Search for the cell housing the specified text and yield its [x, y] center coordinate. 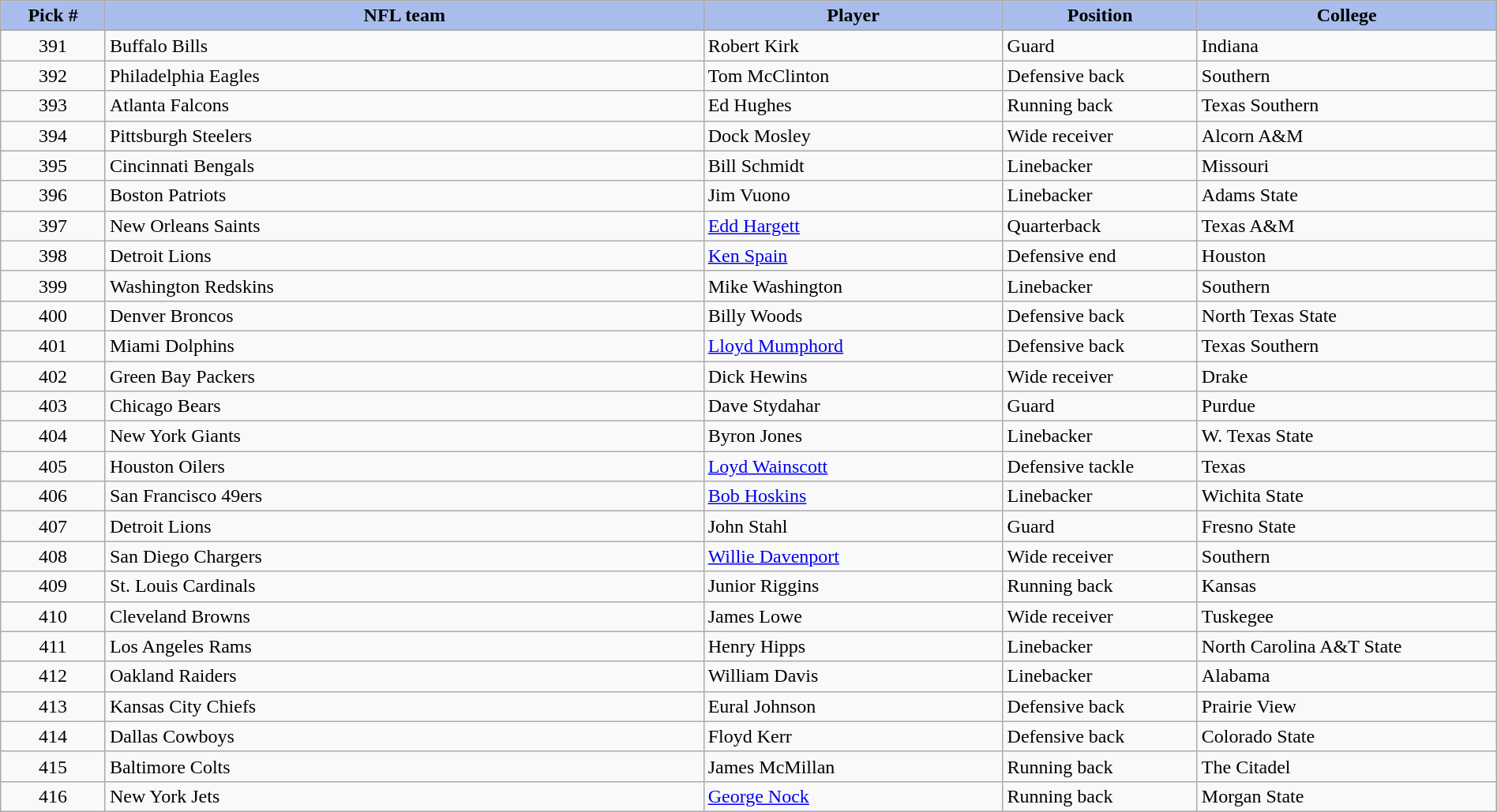
Dallas Cowboys [404, 736]
412 [54, 676]
Indiana [1347, 46]
College [1347, 16]
Buffalo Bills [404, 46]
407 [54, 526]
New Orleans Saints [404, 226]
George Nock [853, 796]
Mike Washington [853, 286]
406 [54, 496]
Wichita State [1347, 496]
Boston Patriots [404, 196]
396 [54, 196]
Byron Jones [853, 436]
William Davis [853, 676]
Willie Davenport [853, 556]
Texas A&M [1347, 226]
Ed Hughes [853, 106]
Position [1100, 16]
415 [54, 766]
Houston [1347, 256]
Tom McClinton [853, 76]
North Texas State [1347, 316]
Loyd Wainscott [853, 466]
410 [54, 616]
Missouri [1347, 166]
391 [54, 46]
Henry Hipps [853, 646]
Atlanta Falcons [404, 106]
395 [54, 166]
Defensive tackle [1100, 466]
Pittsburgh Steelers [404, 136]
405 [54, 466]
Purdue [1347, 406]
New York Jets [404, 796]
Philadelphia Eagles [404, 76]
Baltimore Colts [404, 766]
414 [54, 736]
North Carolina A&T State [1347, 646]
Dave Stydahar [853, 406]
403 [54, 406]
Chicago Bears [404, 406]
393 [54, 106]
Colorado State [1347, 736]
James Lowe [853, 616]
James McMillan [853, 766]
Player [853, 16]
Kansas [1347, 586]
Washington Redskins [404, 286]
Jim Vuono [853, 196]
400 [54, 316]
402 [54, 376]
399 [54, 286]
416 [54, 796]
401 [54, 346]
Quarterback [1100, 226]
Eural Johnson [853, 706]
Dock Mosley [853, 136]
Pick # [54, 16]
St. Louis Cardinals [404, 586]
398 [54, 256]
Lloyd Mumphord [853, 346]
404 [54, 436]
Fresno State [1347, 526]
408 [54, 556]
Prairie View [1347, 706]
John Stahl [853, 526]
Billy Woods [853, 316]
Green Bay Packers [404, 376]
Cincinnati Bengals [404, 166]
394 [54, 136]
Cleveland Browns [404, 616]
Floyd Kerr [853, 736]
NFL team [404, 16]
Alabama [1347, 676]
Robert Kirk [853, 46]
Bob Hoskins [853, 496]
409 [54, 586]
Morgan State [1347, 796]
Denver Broncos [404, 316]
New York Giants [404, 436]
411 [54, 646]
Alcorn A&M [1347, 136]
Ken Spain [853, 256]
Tuskegee [1347, 616]
Dick Hewins [853, 376]
Kansas City Chiefs [404, 706]
Junior Riggins [853, 586]
Texas [1347, 466]
Oakland Raiders [404, 676]
The Citadel [1347, 766]
W. Texas State [1347, 436]
397 [54, 226]
Bill Schmidt [853, 166]
Miami Dolphins [404, 346]
392 [54, 76]
Los Angeles Rams [404, 646]
Drake [1347, 376]
413 [54, 706]
Adams State [1347, 196]
Defensive end [1100, 256]
Edd Hargett [853, 226]
San Diego Chargers [404, 556]
San Francisco 49ers [404, 496]
Houston Oilers [404, 466]
